Search for the cell housing the specified text and yield its (x, y) center coordinate. 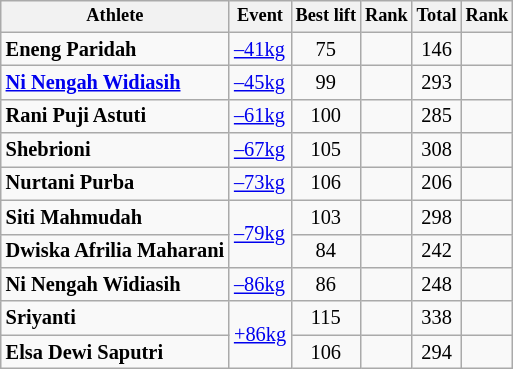
–45kg (260, 82)
115 (326, 318)
84 (326, 251)
298 (436, 217)
75 (326, 49)
248 (436, 284)
Best lift (326, 16)
Siti Mahmudah (115, 217)
–61kg (260, 116)
293 (436, 82)
Sriyanti (115, 318)
–86kg (260, 284)
285 (436, 116)
+86kg (260, 334)
308 (436, 150)
–73kg (260, 183)
–67kg (260, 150)
103 (326, 217)
99 (326, 82)
338 (436, 318)
–41kg (260, 49)
Rani Puji Astuti (115, 116)
86 (326, 284)
Total (436, 16)
206 (436, 183)
Dwiska Afrilia Maharani (115, 251)
Shebrioni (115, 150)
242 (436, 251)
Event (260, 16)
Athlete (115, 16)
–79kg (260, 234)
100 (326, 116)
294 (436, 352)
Eneng Paridah (115, 49)
105 (326, 150)
146 (436, 49)
Nurtani Purba (115, 183)
Elsa Dewi Saputri (115, 352)
